From the cell containing the given text, extract its center point as (x, y) coordinate. 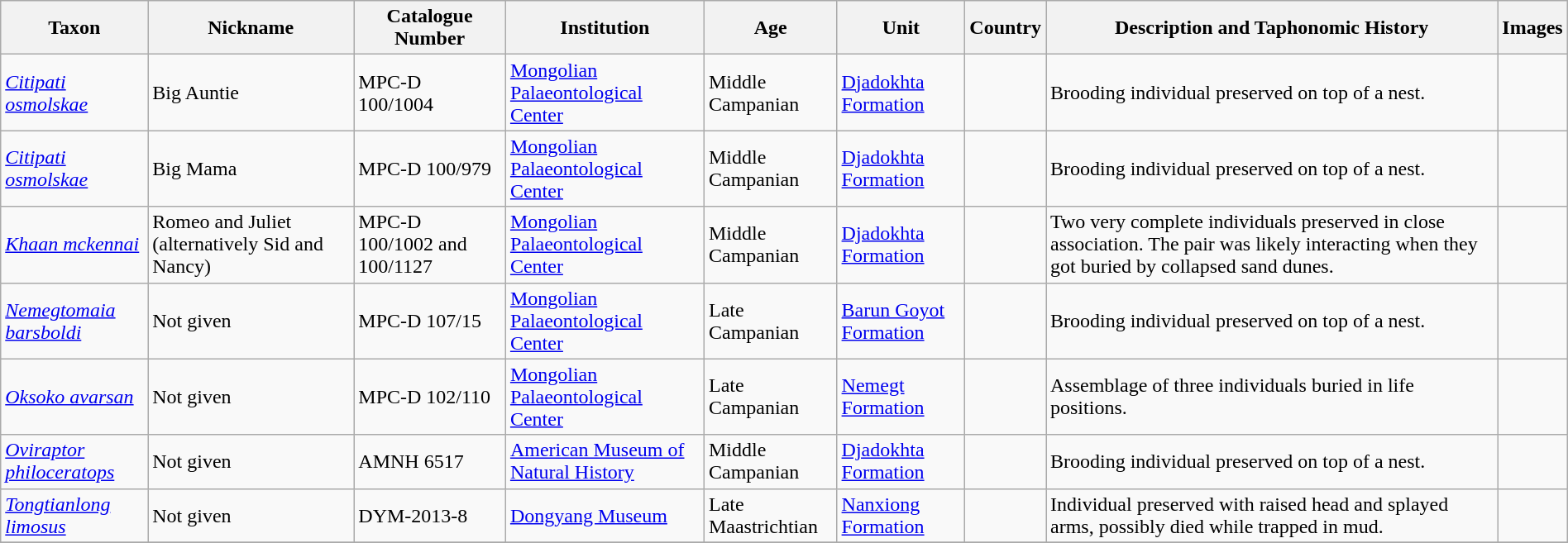
Images (1532, 28)
Institution (605, 28)
MPC-D 100/1002 and 100/1127 (430, 245)
Oviraptor philoceratops (74, 461)
Nickname (251, 28)
Description and Taphonomic History (1271, 28)
AMNH 6517 (430, 461)
Individual preserved with raised head and splayed arms, possibly died while trapped in mud. (1271, 516)
Age (771, 28)
Unit (901, 28)
MPC-D 102/110 (430, 397)
Tongtianlong limosus (74, 516)
Khaan mckennai (74, 245)
Nanxiong Formation (901, 516)
DYM-2013-8 (430, 516)
Nemegtomaia barsboldi (74, 321)
Dongyang Museum (605, 516)
Assemblage of three individuals buried in life positions. (1271, 397)
Taxon (74, 28)
Romeo and Juliet (alternatively Sid and Nancy) (251, 245)
Two very complete individuals preserved in close association. The pair was likely interacting when they got buried by collapsed sand dunes. (1271, 245)
American Museum of Natural History (605, 461)
Catalogue Number (430, 28)
Late Maastrichtian (771, 516)
MPC-D 100/979 (430, 169)
MPC-D 100/1004 (430, 93)
Nemegt Formation (901, 397)
Oksoko avarsan (74, 397)
MPC-D 107/15 (430, 321)
Country (1006, 28)
Big Mama (251, 169)
Barun Goyot Formation (901, 321)
Big Auntie (251, 93)
